Capture the cell that displays the provided text and extract its (x, y) central coordinate. 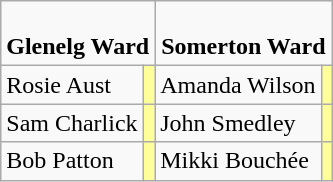
John Smedley (238, 123)
Sam Charlick (72, 123)
Glenelg Ward (78, 34)
Amanda Wilson (238, 85)
Mikki Bouchée (238, 161)
Rosie Aust (72, 85)
Bob Patton (72, 161)
Somerton Ward (244, 34)
